Output the [x, y] coordinate of the center of the cell containing the given text.  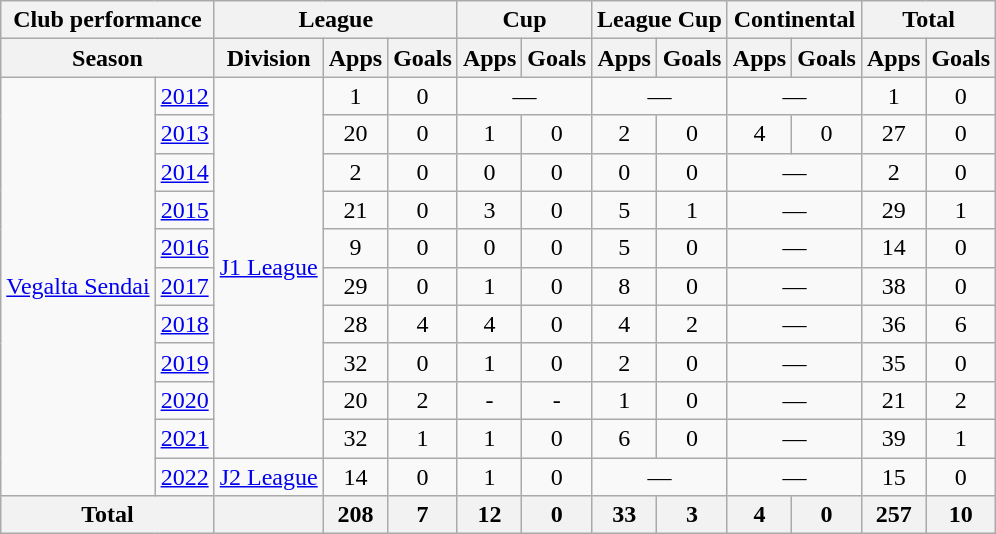
2020 [184, 400]
2018 [184, 324]
2021 [184, 438]
7 [423, 515]
2019 [184, 362]
208 [355, 515]
36 [893, 324]
38 [893, 286]
Club performance [108, 20]
J2 League [268, 477]
28 [355, 324]
2016 [184, 248]
10 [961, 515]
33 [624, 515]
League Cup [660, 20]
9 [355, 248]
2012 [184, 96]
35 [893, 362]
League [336, 20]
2022 [184, 477]
257 [893, 515]
2017 [184, 286]
2014 [184, 172]
2013 [184, 134]
Season [108, 58]
Vegalta Sendai [78, 286]
27 [893, 134]
J1 League [268, 268]
8 [624, 286]
39 [893, 438]
15 [893, 477]
12 [489, 515]
Continental [794, 20]
Division [268, 58]
Cup [524, 20]
2015 [184, 210]
